From the cell containing the given text, extract its center point as [x, y] coordinate. 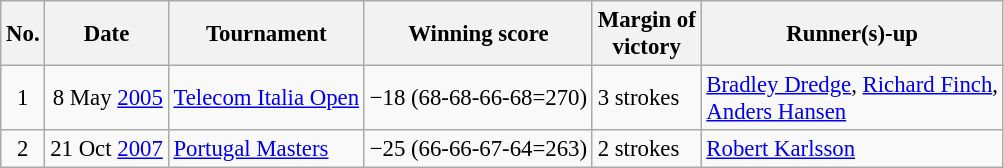
Date [106, 34]
1 [23, 98]
Runner(s)-up [852, 34]
Bradley Dredge, Richard Finch, Anders Hansen [852, 98]
No. [23, 34]
2 [23, 149]
3 strokes [646, 98]
Portugal Masters [266, 149]
2 strokes [646, 149]
−18 (68-68-66-68=270) [478, 98]
Margin ofvictory [646, 34]
−25 (66-66-67-64=263) [478, 149]
21 Oct 2007 [106, 149]
Robert Karlsson [852, 149]
Tournament [266, 34]
Telecom Italia Open [266, 98]
8 May 2005 [106, 98]
Winning score [478, 34]
